Return (X, Y) of the center of cell containing provided text 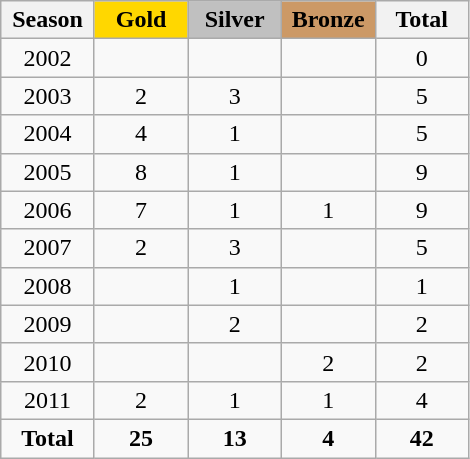
2010 (48, 362)
2009 (48, 324)
0 (422, 58)
2007 (48, 248)
2003 (48, 96)
7 (141, 210)
Bronze (328, 20)
Season (48, 20)
2006 (48, 210)
2011 (48, 400)
13 (235, 438)
Gold (141, 20)
42 (422, 438)
2008 (48, 286)
2004 (48, 134)
2002 (48, 58)
8 (141, 172)
25 (141, 438)
2005 (48, 172)
Silver (235, 20)
